Pinpoint the cell where the given text exists, returning its [x, y] midpoint coordinate. 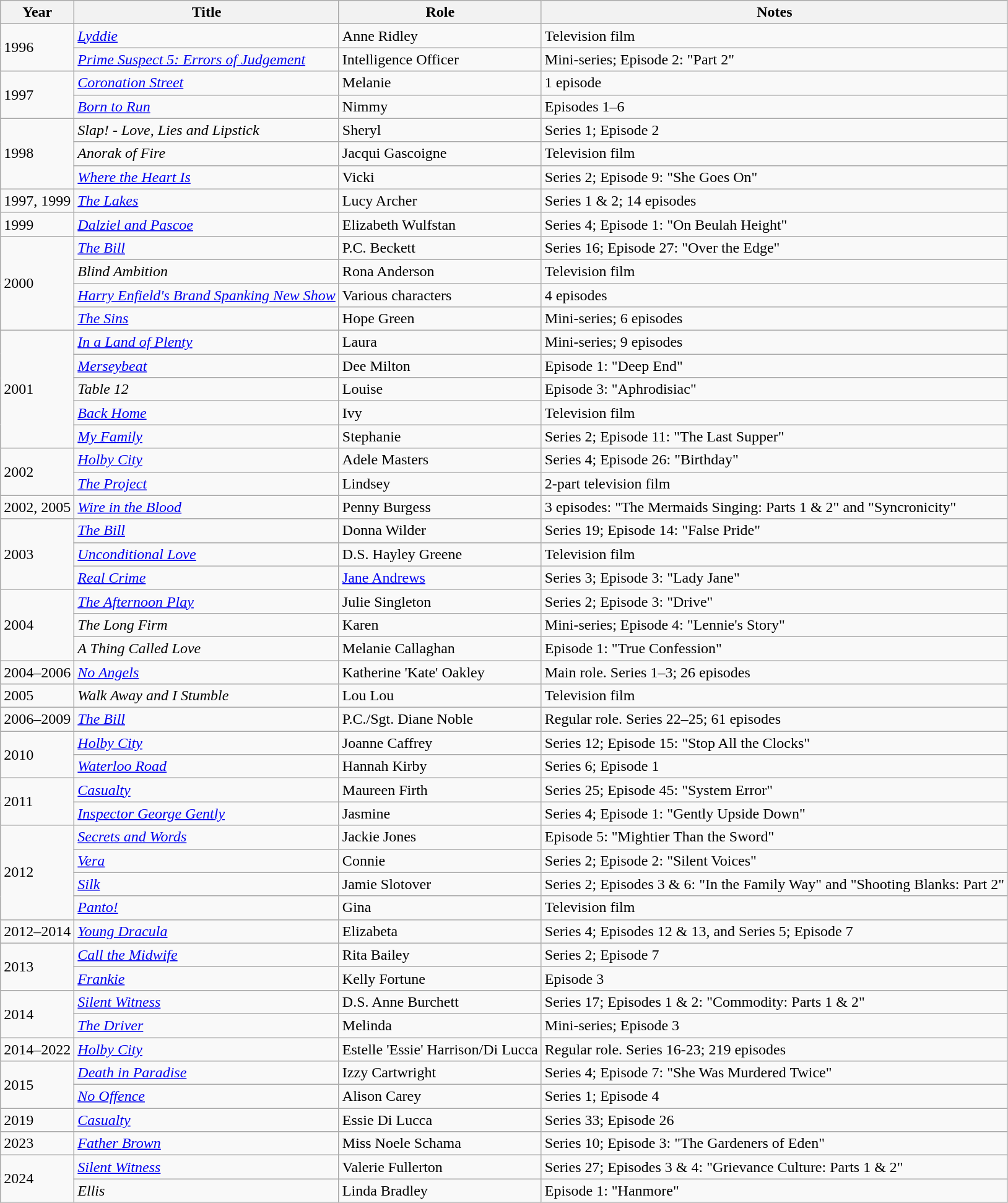
Series 4; Episode 1: "On Beulah Height" [774, 224]
Nimmy [440, 106]
Series 17; Episodes 1 & 2: "Commodity: Parts 1 & 2" [774, 1002]
Ivy [440, 413]
Series 2; Episode 2: "Silent Voices" [774, 861]
Series 1; Episode 2 [774, 130]
Title [207, 12]
Secrets and Words [207, 837]
2010 [37, 755]
2023 [37, 1144]
Izzy Cartwright [440, 1073]
Walk Away and I Stumble [207, 696]
Series 3; Episode 3: "Lady Jane" [774, 578]
Stephanie [440, 436]
Series 12; Episode 15: "Stop All the Clocks" [774, 743]
P.C. Beckett [440, 248]
Donna Wilder [440, 531]
Series 19; Episode 14: "False Pride" [774, 531]
Coronation Street [207, 83]
Dalziel and Pascoe [207, 224]
Connie [440, 861]
Episode 3: "Aphrodisiac" [774, 389]
Series 27; Episodes 3 & 4: "Grievance Culture: Parts 1 & 2" [774, 1167]
Episodes 1–6 [774, 106]
Main role. Series 1–3; 26 episodes [774, 672]
Valerie Fullerton [440, 1167]
Karen [440, 625]
Joanne Caffrey [440, 743]
Call the Midwife [207, 955]
2002, 2005 [37, 507]
Kelly Fortune [440, 978]
No Offence [207, 1097]
Series 6; Episode 1 [774, 767]
Unconditional Love [207, 554]
Series 33; Episode 26 [774, 1120]
Hope Green [440, 319]
Gina [440, 908]
The Afternoon Play [207, 601]
Louise [440, 389]
Episode 1: "Hanmore" [774, 1191]
Real Crime [207, 578]
2024 [37, 1179]
Silk [207, 884]
Slap! - Love, Lies and Lipstick [207, 130]
2019 [37, 1120]
Waterloo Road [207, 767]
Various characters [440, 295]
2003 [37, 554]
Laura [440, 342]
D.S. Hayley Greene [440, 554]
2011 [37, 802]
Penny Burgess [440, 507]
The Sins [207, 319]
Series 2; Episode 11: "The Last Supper" [774, 436]
In a Land of Plenty [207, 342]
Series 4; Episode 26: "Birthday" [774, 460]
My Family [207, 436]
Mini-series; 6 episodes [774, 319]
Intelligence Officer [440, 59]
Melanie Callaghan [440, 648]
Elizabeth Wulfstan [440, 224]
D.S. Anne Burchett [440, 1002]
Melinda [440, 1025]
Role [440, 12]
Table 12 [207, 389]
P.C./Sgt. Diane Noble [440, 719]
2004–2006 [37, 672]
Series 1 & 2; 14 episodes [774, 201]
1 episode [774, 83]
Ellis [207, 1191]
Jackie Jones [440, 837]
Vera [207, 861]
Mini-series; Episode 4: "Lennie's Story" [774, 625]
3 episodes: "The Mermaids Singing: Parts 1 & 2" and "Syncronicity" [774, 507]
No Angels [207, 672]
Alison Carey [440, 1097]
2001 [37, 389]
Episode 3 [774, 978]
Dee Milton [440, 366]
The Project [207, 484]
Father Brown [207, 1144]
Mini-series; 9 episodes [774, 342]
The Long Firm [207, 625]
2013 [37, 966]
Mini-series; Episode 3 [774, 1025]
Merseybeat [207, 366]
Series 1; Episode 4 [774, 1097]
2-part television film [774, 484]
Series 4; Episode 1: "Gently Upside Down" [774, 814]
Katherine 'Kate' Oakley [440, 672]
Julie Singleton [440, 601]
1997 [37, 95]
Back Home [207, 413]
Series 4; Episode 7: "She Was Murdered Twice" [774, 1073]
2000 [37, 283]
Where the Heart Is [207, 177]
The Lakes [207, 201]
4 episodes [774, 295]
2012 [37, 872]
Death in Paradise [207, 1073]
2002 [37, 472]
Linda Bradley [440, 1191]
2015 [37, 1085]
Wire in the Blood [207, 507]
A Thing Called Love [207, 648]
Rita Bailey [440, 955]
Lucy Archer [440, 201]
Anorak of Fire [207, 154]
Series 2; Episodes 3 & 6: "In the Family Way" and "Shooting Blanks: Part 2" [774, 884]
Estelle 'Essie' Harrison/Di Lucca [440, 1049]
Anne Ridley [440, 36]
The Driver [207, 1025]
2014–2022 [37, 1049]
Year [37, 12]
Vicki [440, 177]
Jamie Slotover [440, 884]
Hannah Kirby [440, 767]
Notes [774, 12]
Prime Suspect 5: Errors of Judgement [207, 59]
Frankie [207, 978]
Episode 1: "True Confession" [774, 648]
Miss Noele Schama [440, 1144]
Series 25; Episode 45: "System Error" [774, 790]
Adele Masters [440, 460]
Lou Lou [440, 696]
Melanie [440, 83]
2012–2014 [37, 931]
2005 [37, 696]
Essie Di Lucca [440, 1120]
Mini-series; Episode 2: "Part 2" [774, 59]
Jasmine [440, 814]
Series 10; Episode 3: "The Gardeners of Eden" [774, 1144]
Series 16; Episode 27: "Over the Edge" [774, 248]
Panto! [207, 908]
Young Dracula [207, 931]
Episode 5: "Mightier Than the Sword" [774, 837]
Born to Run [207, 106]
2004 [37, 625]
Episode 1: "Deep End" [774, 366]
Inspector George Gently [207, 814]
Rona Anderson [440, 271]
1998 [37, 154]
Maureen Firth [440, 790]
Harry Enfield's Brand Spanking New Show [207, 295]
2014 [37, 1014]
Lyddie [207, 36]
Regular role. Series 22–25; 61 episodes [774, 719]
1996 [37, 48]
1999 [37, 224]
Blind Ambition [207, 271]
Jacqui Gascoigne [440, 154]
Sheryl [440, 130]
Series 4; Episodes 12 & 13, and Series 5; Episode 7 [774, 931]
Regular role. Series 16-23; 219 episodes [774, 1049]
1997, 1999 [37, 201]
Series 2; Episode 3: "Drive" [774, 601]
Lindsey [440, 484]
Series 2; Episode 7 [774, 955]
Elizabeta [440, 931]
2006–2009 [37, 719]
Series 2; Episode 9: "She Goes On" [774, 177]
Jane Andrews [440, 578]
